Output the [X, Y] coordinate of the center of the cell containing the given text.  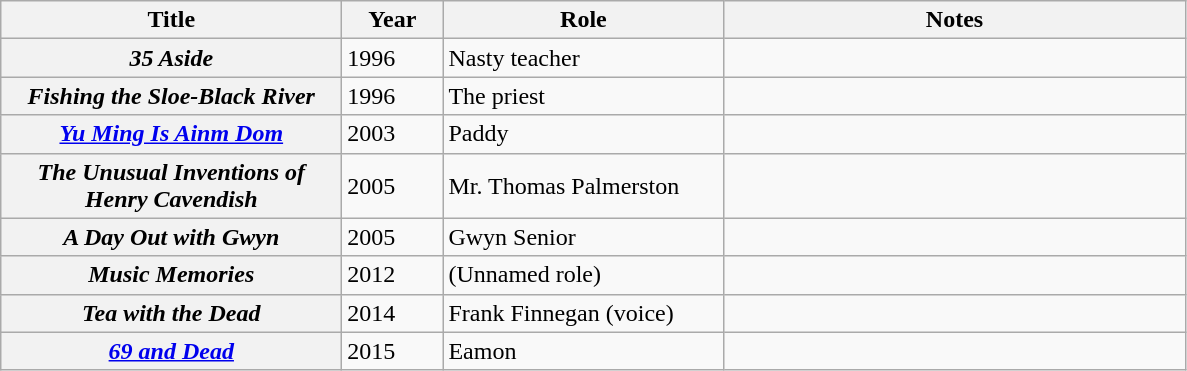
Tea with the Dead [172, 313]
2015 [392, 351]
Title [172, 20]
2012 [392, 275]
Eamon [584, 351]
Mr. Thomas Palmerston [584, 186]
A Day Out with Gwyn [172, 237]
2014 [392, 313]
Fishing the Sloe-Black River [172, 96]
The priest [584, 96]
Role [584, 20]
Nasty teacher [584, 58]
35 Aside [172, 58]
Notes [954, 20]
69 and Dead [172, 351]
The Unusual Inventions of Henry Cavendish [172, 186]
(Unnamed role) [584, 275]
Year [392, 20]
Gwyn Senior [584, 237]
Yu Ming Is Ainm Dom [172, 134]
2003 [392, 134]
Frank Finnegan (voice) [584, 313]
Music Memories [172, 275]
Paddy [584, 134]
